Determine the [X, Y] coordinate at the center of the cell enclosing the given text.  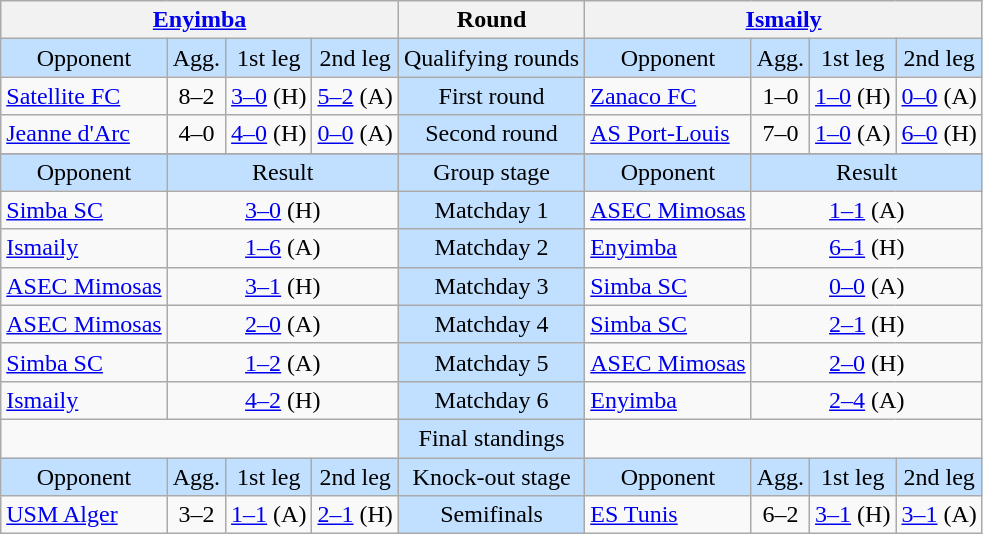
Qualifying rounds [491, 58]
Zanaco FC [668, 96]
Knock-out stage [491, 477]
3–1 (A) [939, 515]
Matchday 1 [491, 210]
4–0 [196, 134]
First round [491, 96]
Matchday 3 [491, 286]
Satellite FC [84, 96]
Second round [491, 134]
6–2 [780, 515]
AS Port-Louis [668, 134]
Matchday 2 [491, 248]
3–2 [196, 515]
USM Alger [84, 515]
ES Tunis [668, 515]
2–0 (H) [866, 362]
Jeanne d'Arc [84, 134]
Group stage [491, 172]
5–2 (A) [355, 96]
6–0 (H) [939, 134]
Matchday 4 [491, 324]
1–6 (A) [282, 248]
1–0 [780, 96]
4–2 (H) [282, 400]
Round [491, 20]
Final standings [491, 438]
Matchday 6 [491, 400]
1–0 (H) [853, 96]
Semifinals [491, 515]
2–0 (A) [282, 324]
4–0 (H) [269, 134]
7–0 [780, 134]
1–2 (A) [282, 362]
Matchday 5 [491, 362]
2–4 (A) [866, 400]
1–0 (A) [853, 134]
8–2 [196, 96]
6–1 (H) [866, 248]
